Identify which cell holds the provided text, then report its (x, y) central coordinate. 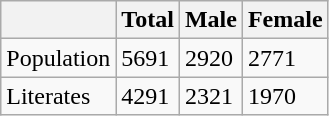
5691 (148, 58)
2771 (285, 58)
2920 (210, 58)
Total (148, 20)
2321 (210, 96)
1970 (285, 96)
4291 (148, 96)
Female (285, 20)
Population (58, 58)
Male (210, 20)
Literates (58, 96)
